Pinpoint the cell where the given text exists, returning its (X, Y) midpoint coordinate. 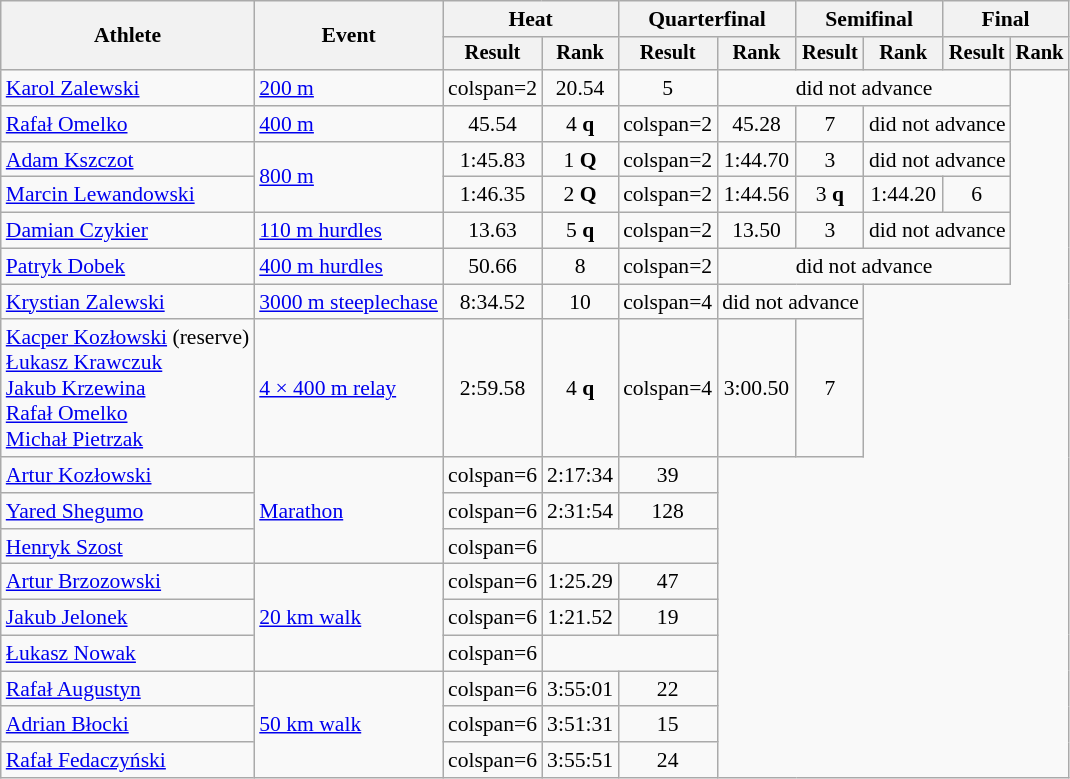
1:44.20 (904, 195)
3 q (830, 195)
8 (580, 267)
5 (668, 88)
4 × 400 m relay (348, 389)
1:46.35 (492, 195)
Rafał Augustyn (128, 689)
15 (668, 725)
Semifinal (870, 19)
1 Q (580, 160)
400 m (348, 124)
5 q (580, 231)
13.50 (756, 231)
Artur Kozłowski (128, 475)
1:44.56 (756, 195)
Marathon (348, 510)
3:51:31 (580, 725)
1:44.70 (756, 160)
Adrian Błocki (128, 725)
2:59.58 (492, 389)
Łukasz Nowak (128, 654)
45.54 (492, 124)
128 (668, 511)
47 (668, 582)
20.54 (580, 88)
Final (1006, 19)
Athlete (128, 36)
800 m (348, 178)
2:31:54 (580, 511)
Yared Shegumo (128, 511)
Patryk Dobek (128, 267)
Rafał Omelko (128, 124)
3:55:51 (580, 760)
2 Q (580, 195)
1:25.29 (580, 582)
8:34.52 (492, 302)
3:55:01 (580, 689)
400 m hurdles (348, 267)
Henryk Szost (128, 547)
Karol Zalewski (128, 88)
13.63 (492, 231)
Kacper Kozłowski (reserve)Łukasz KrawczukJakub KrzewinaRafał OmelkoMichał Pietrzak (128, 389)
Marcin Lewandowski (128, 195)
19 (668, 618)
6 (977, 195)
3:00.50 (756, 389)
2:17:34 (580, 475)
Heat (530, 19)
50 km walk (348, 724)
Adam Kszczot (128, 160)
Quarterfinal (707, 19)
110 m hurdles (348, 231)
Krystian Zalewski (128, 302)
24 (668, 760)
1:45.83 (492, 160)
20 km walk (348, 618)
Artur Brzozowski (128, 582)
Event (348, 36)
1:21.52 (580, 618)
200 m (348, 88)
39 (668, 475)
50.66 (492, 267)
3000 m steeplechase (348, 302)
Rafał Fedaczyński (128, 760)
Jakub Jelonek (128, 618)
Damian Czykier (128, 231)
22 (668, 689)
10 (580, 302)
45.28 (756, 124)
